Locate the cell with the specified text and output its [x, y] center coordinate. 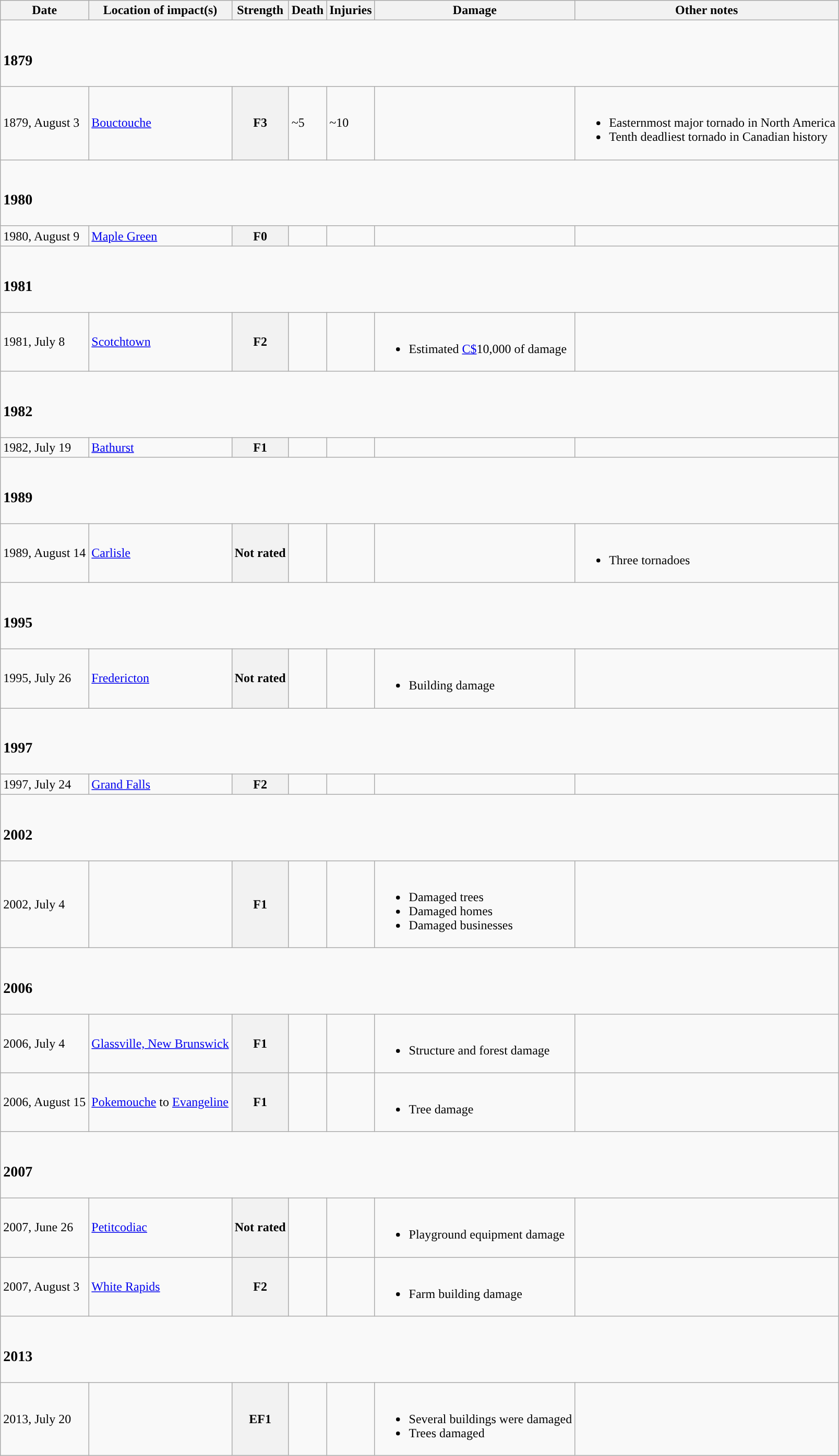
Several buildings were damagedTrees damaged [475, 1419]
Petitcodiac [160, 1228]
Carlisle [160, 553]
Other notes [706, 10]
Date [45, 10]
1995 [420, 615]
2002 [420, 827]
Farm building damage [475, 1287]
1982, July 19 [45, 447]
Location of impact(s) [160, 10]
Scotchtown [160, 342]
Pokemouche to Evangeline [160, 1102]
Playground equipment damage [475, 1228]
Maple Green [160, 236]
~5 [307, 123]
1997 [420, 742]
Tree damage [475, 1102]
2006, August 15 [45, 1102]
Grand Falls [160, 784]
Death [307, 10]
Building damage [475, 678]
EF1 [260, 1419]
Injuries [351, 10]
1980, August 9 [45, 236]
1989, August 14 [45, 553]
2013, July 20 [45, 1419]
2006, July 4 [45, 1043]
1980 [420, 193]
1997, July 24 [45, 784]
Fredericton [160, 678]
Structure and forest damage [475, 1043]
Strength [260, 10]
F3 [260, 123]
White Rapids [160, 1287]
2007, August 3 [45, 1287]
Damaged treesDamaged homesDamaged businesses [475, 904]
Bouctouche [160, 123]
1982 [420, 405]
1989 [420, 490]
2007 [420, 1165]
1879 [420, 53]
2007, June 26 [45, 1228]
Damage [475, 10]
1995, July 26 [45, 678]
1879, August 3 [45, 123]
2013 [420, 1350]
Estimated C$10,000 of damage [475, 342]
1981 [420, 278]
Three tornadoes [706, 553]
Glassville, New Brunswick [160, 1043]
1981, July 8 [45, 342]
~10 [351, 123]
F0 [260, 236]
2006 [420, 980]
Bathurst [160, 447]
2002, July 4 [45, 904]
Easternmost major tornado in North AmericaTenth deadliest tornado in Canadian history [706, 123]
